Search for the cell housing the specified text and yield its (X, Y) center coordinate. 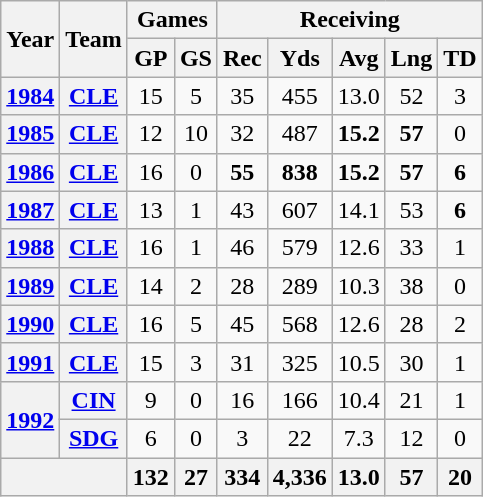
21 (411, 400)
Yds (300, 58)
607 (300, 210)
7.3 (358, 438)
32 (242, 134)
166 (300, 400)
487 (300, 134)
334 (242, 477)
10.3 (358, 286)
1988 (30, 248)
132 (150, 477)
1989 (30, 286)
10.5 (358, 362)
10.4 (358, 400)
55 (242, 172)
SDG (94, 438)
1985 (30, 134)
27 (196, 477)
568 (300, 324)
325 (300, 362)
455 (300, 96)
GS (196, 58)
1990 (30, 324)
38 (411, 286)
838 (300, 172)
Rec (242, 58)
289 (300, 286)
Lng (411, 58)
GP (150, 58)
1987 (30, 210)
31 (242, 362)
CIN (94, 400)
53 (411, 210)
Receiving (350, 20)
35 (242, 96)
45 (242, 324)
43 (242, 210)
14 (150, 286)
30 (411, 362)
13 (150, 210)
Games (172, 20)
1986 (30, 172)
TD (460, 58)
46 (242, 248)
Avg (358, 58)
10 (196, 134)
14.1 (358, 210)
1984 (30, 96)
20 (460, 477)
4,336 (300, 477)
1992 (30, 419)
52 (411, 96)
1991 (30, 362)
33 (411, 248)
579 (300, 248)
22 (300, 438)
9 (150, 400)
Team (94, 39)
Year (30, 39)
